For the text-containing cell, return its midpoint in (x, y) coordinate format. 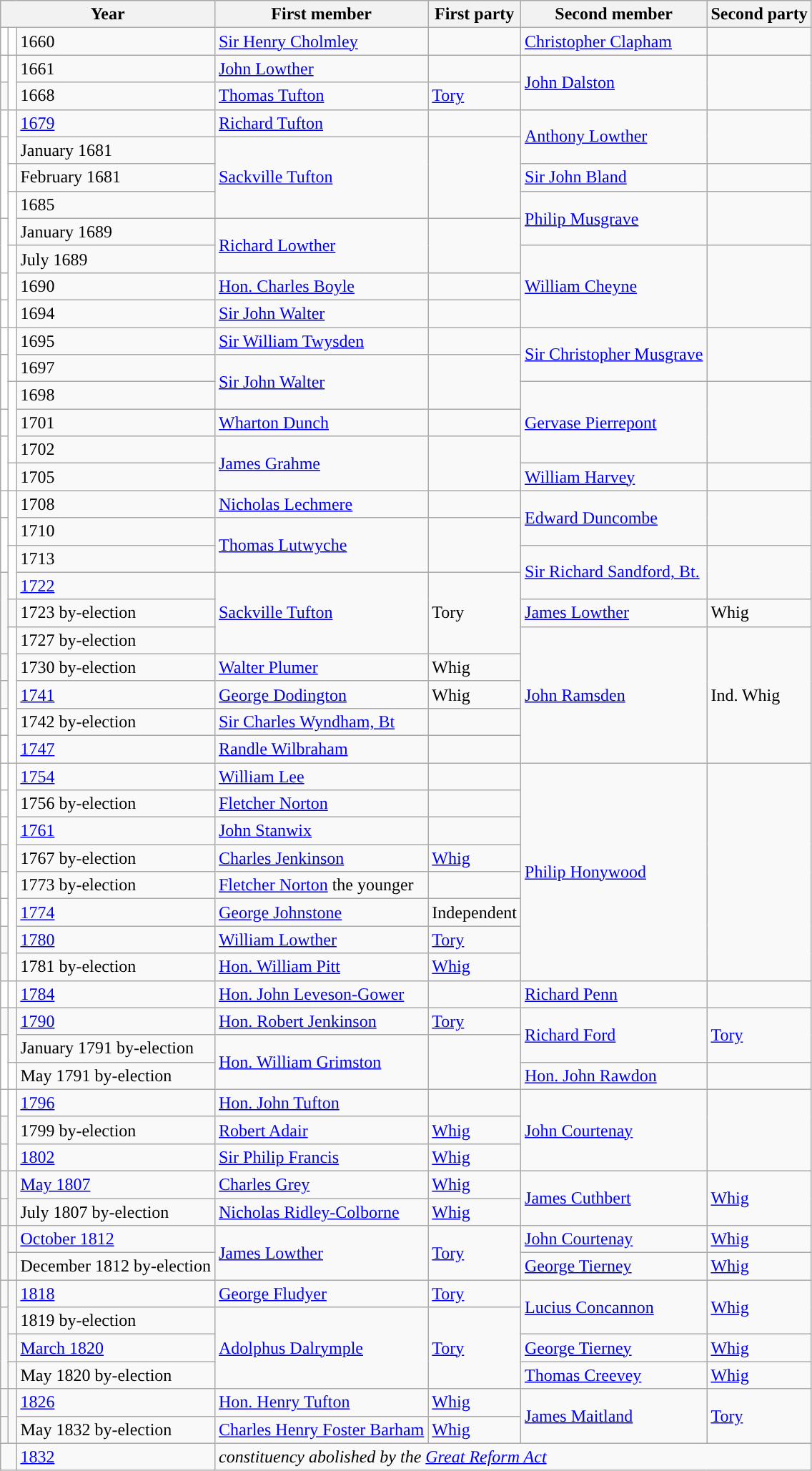
1818 (116, 1294)
1708 (116, 504)
William Lee (321, 776)
Hon. Charles Boyle (321, 286)
March 1820 (116, 1348)
Nicholas Lechmere (321, 504)
Fletcher Norton (321, 804)
Sir Philip Francis (321, 1157)
1741 (116, 694)
Ind. Whig (759, 694)
1774 (116, 912)
Sir Christopher Musgrave (614, 355)
Second member (614, 14)
Charles Henry Foster Barham (321, 1430)
1742 by-election (116, 722)
October 1812 (116, 1239)
George Fludyer (321, 1294)
Anthony Lowther (614, 137)
John Dalston (614, 82)
Year (108, 14)
1690 (116, 286)
Adolphus Dalrymple (321, 1348)
1767 by-election (116, 858)
James Grahme (321, 463)
Philip Honywood (614, 871)
1701 (116, 423)
Randle Wilbraham (321, 749)
1685 (116, 205)
1784 (116, 994)
1697 (116, 368)
1702 (116, 450)
1761 (116, 831)
July 1689 (116, 259)
Wharton Dunch (321, 423)
Independent (475, 912)
Sir Charles Wyndham, Bt (321, 722)
January 1689 (116, 232)
May 1820 by-election (116, 1375)
1698 (116, 395)
Philip Musgrave (614, 218)
February 1681 (116, 177)
James Cuthbert (614, 1198)
1799 by-election (116, 1130)
George Johnstone (321, 912)
1695 (116, 341)
Richard Lowther (321, 245)
John Lowther (321, 69)
Hon. John Leveson-Gower (321, 994)
1661 (116, 69)
1802 (116, 1157)
First member (321, 14)
May 1832 by-election (116, 1430)
Charles Grey (321, 1184)
1713 (116, 559)
Sir Henry Cholmley (321, 41)
Walter Plumer (321, 667)
1727 by-election (116, 640)
Sir John Bland (614, 177)
Christopher Clapham (614, 41)
Hon. John Tufton (321, 1103)
1710 (116, 531)
Sir William Twysden (321, 341)
1754 (116, 776)
James Maitland (614, 1416)
1781 by-election (116, 967)
Richard Penn (614, 994)
Second party (759, 14)
William Harvey (614, 477)
William Cheyne (614, 286)
1796 (116, 1103)
Richard Tufton (321, 123)
1679 (116, 123)
1668 (116, 96)
Richard Ford (614, 1035)
Robert Adair (321, 1130)
1722 (116, 586)
1826 (116, 1402)
1694 (116, 313)
Thomas Lutwyche (321, 545)
Fletcher Norton the younger (321, 885)
Hon. John Rawdon (614, 1076)
May 1807 (116, 1184)
Sir Richard Sandford, Bt. (614, 572)
1773 by-election (116, 885)
Edward Duncombe (614, 518)
Gervase Pierrepont (614, 423)
John Stanwix (321, 831)
Hon. William Grimston (321, 1062)
1705 (116, 477)
1780 (116, 940)
1747 (116, 749)
1723 by-election (116, 613)
Thomas Tufton (321, 96)
January 1791 by-election (116, 1048)
May 1791 by-election (116, 1076)
July 1807 by-election (116, 1212)
December 1812 by-election (116, 1266)
Hon. William Pitt (321, 967)
John Ramsden (614, 694)
January 1681 (116, 150)
1756 by-election (116, 804)
George Dodington (321, 694)
Hon. Robert Jenkinson (321, 1021)
Thomas Creevey (614, 1375)
First party (475, 14)
1790 (116, 1021)
Nicholas Ridley-Colborne (321, 1212)
William Lowther (321, 940)
1832 (116, 1457)
1819 by-election (116, 1321)
constituency abolished by the Great Reform Act (513, 1457)
Lucius Concannon (614, 1307)
Hon. Henry Tufton (321, 1402)
1730 by-election (116, 667)
Charles Jenkinson (321, 858)
1660 (116, 41)
